Output the (x, y) coordinate of the center of the cell containing the given text.  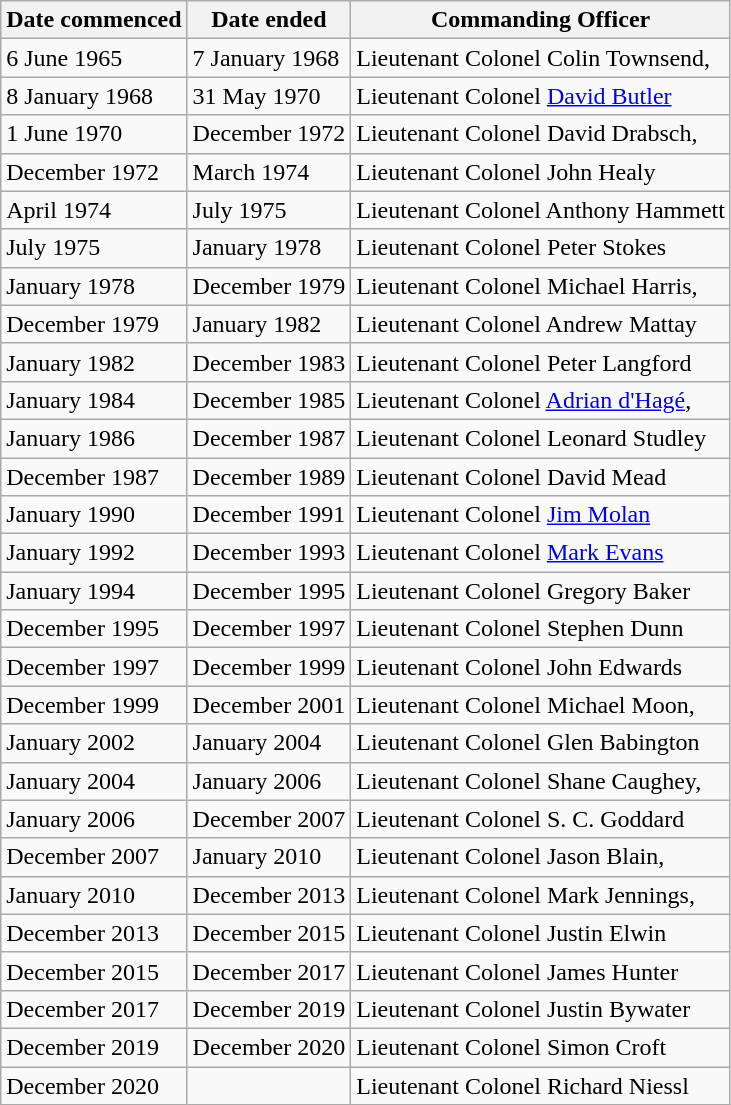
December 2001 (269, 705)
Lieutenant Colonel John Edwards (541, 667)
Lieutenant Colonel Adrian d'Hagé, (541, 400)
Lieutenant Colonel Peter Langford (541, 362)
Lieutenant Colonel Colin Townsend, (541, 58)
Lieutenant Colonel Jason Blain, (541, 857)
Date ended (269, 20)
December 1991 (269, 515)
Lieutenant Colonel Shane Caughey, (541, 781)
Lieutenant Colonel James Hunter (541, 971)
Lieutenant Colonel Anthony Hammett (541, 210)
6 June 1965 (94, 58)
8 January 1968 (94, 96)
January 1984 (94, 400)
Lieutenant Colonel Justin Elwin (541, 933)
December 1983 (269, 362)
Lieutenant Colonel David Drabsch, (541, 134)
Lieutenant Colonel Mark Evans (541, 553)
Lieutenant Colonel S. C. Goddard (541, 819)
December 1993 (269, 553)
January 1992 (94, 553)
Lieutenant Colonel David Butler (541, 96)
January 1986 (94, 438)
31 May 1970 (269, 96)
Date commenced (94, 20)
Lieutenant Colonel Justin Bywater (541, 1009)
Lieutenant Colonel Andrew Mattay (541, 324)
1 June 1970 (94, 134)
Lieutenant Colonel Simon Croft (541, 1047)
Lieutenant Colonel Glen Babington (541, 743)
Lieutenant Colonel Richard Niessl (541, 1085)
Lieutenant Colonel John Healy (541, 172)
January 2002 (94, 743)
Lieutenant Colonel Jim Molan (541, 515)
March 1974 (269, 172)
December 1989 (269, 477)
January 1990 (94, 515)
Lieutenant Colonel Peter Stokes (541, 248)
January 1994 (94, 591)
Lieutenant Colonel David Mead (541, 477)
Commanding Officer (541, 20)
April 1974 (94, 210)
Lieutenant Colonel Gregory Baker (541, 591)
7 January 1968 (269, 58)
Lieutenant Colonel Michael Moon, (541, 705)
December 1985 (269, 400)
Lieutenant Colonel Mark Jennings, (541, 895)
Lieutenant Colonel Michael Harris, (541, 286)
Lieutenant Colonel Stephen Dunn (541, 629)
Lieutenant Colonel Leonard Studley (541, 438)
